Provide the [x, y] coordinate of the cell's center where the given text is located.  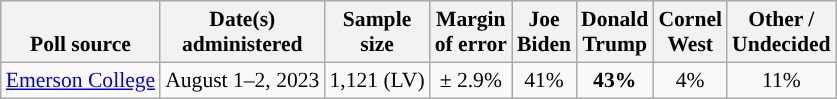
August 1–2, 2023 [242, 80]
CornelWest [690, 32]
Samplesize [376, 32]
11% [781, 80]
DonaldTrump [614, 32]
43% [614, 80]
4% [690, 80]
± 2.9% [471, 80]
Poll source [80, 32]
Other /Undecided [781, 32]
Date(s)administered [242, 32]
41% [544, 80]
Emerson College [80, 80]
1,121 (LV) [376, 80]
Marginof error [471, 32]
JoeBiden [544, 32]
